Return the (X, Y) coordinate for the center point of the cell that contains the specified text.  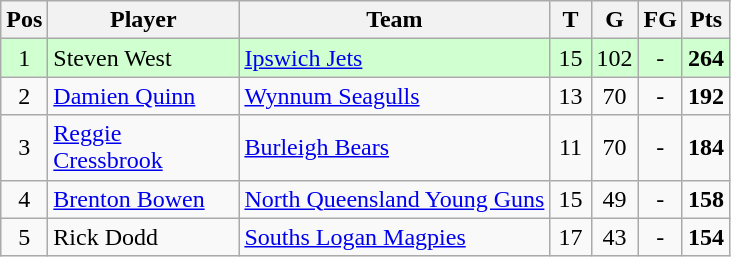
Pos (24, 20)
Wynnum Seagulls (394, 96)
Brenton Bowen (144, 199)
184 (706, 148)
154 (706, 237)
FG (660, 20)
11 (570, 148)
43 (614, 237)
192 (706, 96)
Rick Dodd (144, 237)
49 (614, 199)
Reggie Cressbrook (144, 148)
1 (24, 58)
158 (706, 199)
Souths Logan Magpies (394, 237)
Pts (706, 20)
North Queensland Young Guns (394, 199)
Team (394, 20)
4 (24, 199)
Player (144, 20)
Burleigh Bears (394, 148)
T (570, 20)
2 (24, 96)
17 (570, 237)
264 (706, 58)
13 (570, 96)
3 (24, 148)
Damien Quinn (144, 96)
Steven West (144, 58)
G (614, 20)
102 (614, 58)
Ipswich Jets (394, 58)
5 (24, 237)
